Scan for the cell matching the given text and deliver its (X, Y) coordinate at center. 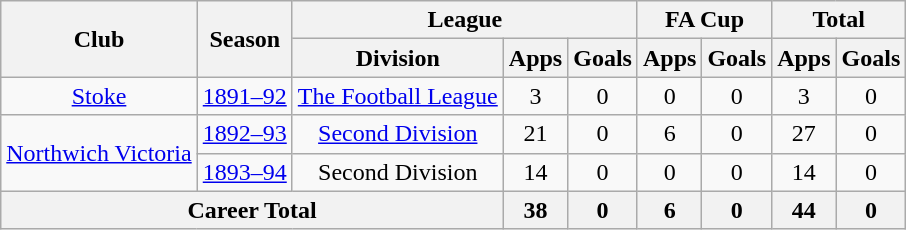
The Football League (398, 96)
Northwich Victoria (99, 153)
League (464, 20)
21 (535, 134)
27 (804, 134)
Stoke (99, 96)
Season (244, 39)
Total (839, 20)
Career Total (252, 210)
1892–93 (244, 134)
1891–92 (244, 96)
Division (398, 58)
38 (535, 210)
FA Cup (704, 20)
Club (99, 39)
1893–94 (244, 172)
44 (804, 210)
